Search for the cell housing the specified text and yield its (X, Y) center coordinate. 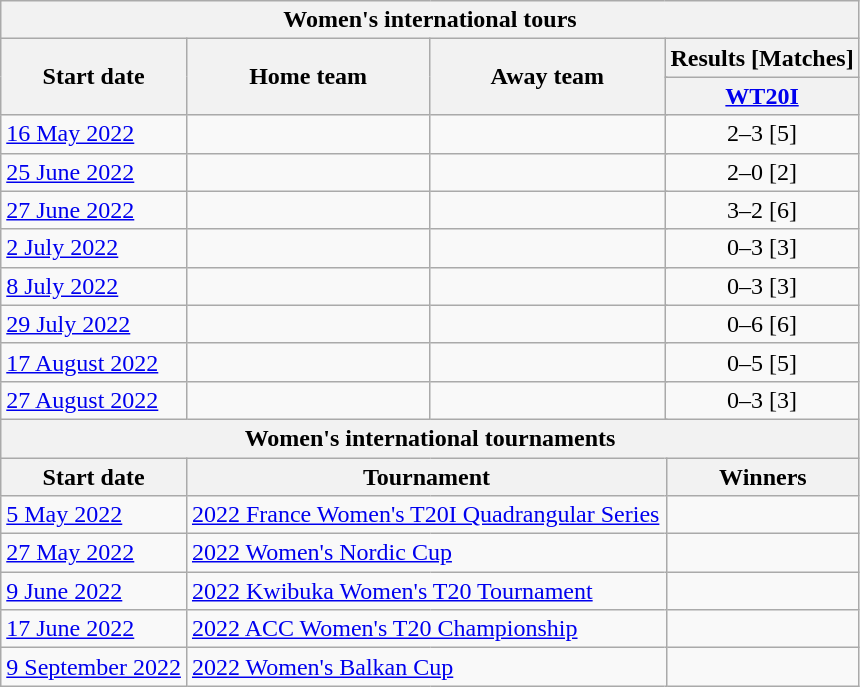
25 June 2022 (94, 172)
8 July 2022 (94, 286)
27 May 2022 (94, 553)
27 August 2022 (94, 400)
17 August 2022 (94, 362)
2022 France Women's T20I Quadrangular Series (426, 515)
0–5 [5] (762, 362)
Winners (762, 477)
Away team (548, 77)
2022 ACC Women's T20 Championship (426, 629)
WT20I (762, 96)
29 July 2022 (94, 324)
3–2 [6] (762, 210)
17 June 2022 (94, 629)
Results [Matches] (762, 58)
Home team (308, 77)
Tournament (426, 477)
27 June 2022 (94, 210)
Women's international tours (430, 20)
2–3 [5] (762, 134)
2–0 [2] (762, 172)
2022 Women's Nordic Cup (426, 553)
2 July 2022 (94, 248)
0–6 [6] (762, 324)
2022 Kwibuka Women's T20 Tournament (426, 591)
2022 Women's Balkan Cup (426, 667)
Women's international tournaments (430, 438)
16 May 2022 (94, 134)
9 June 2022 (94, 591)
9 September 2022 (94, 667)
5 May 2022 (94, 515)
